Detect which cell encompasses the target text, then output its (X, Y) center coordinate. 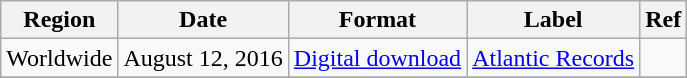
August 12, 2016 (203, 58)
Label (554, 20)
Digital download (377, 58)
Region (60, 20)
Worldwide (60, 58)
Atlantic Records (554, 58)
Format (377, 20)
Date (203, 20)
Ref (664, 20)
